Extract the (x, y) coordinate from the center of the cell holding the provided text.  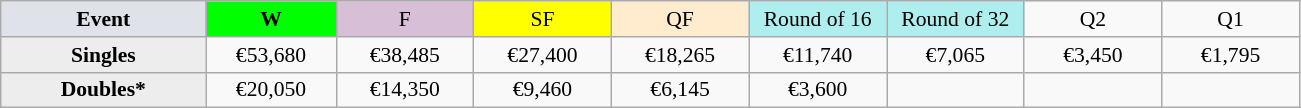
€7,065 (955, 55)
Q2 (1093, 19)
Singles (104, 55)
F (405, 19)
€3,450 (1093, 55)
€53,680 (271, 55)
Q1 (1231, 19)
€11,740 (818, 55)
W (271, 19)
Round of 32 (955, 19)
€27,400 (543, 55)
QF (680, 19)
€38,485 (405, 55)
Doubles* (104, 90)
€18,265 (680, 55)
Event (104, 19)
€9,460 (543, 90)
€14,350 (405, 90)
Round of 16 (818, 19)
SF (543, 19)
€20,050 (271, 90)
€1,795 (1231, 55)
€6,145 (680, 90)
€3,600 (818, 90)
